Search for the cell housing the specified text and yield its (X, Y) center coordinate. 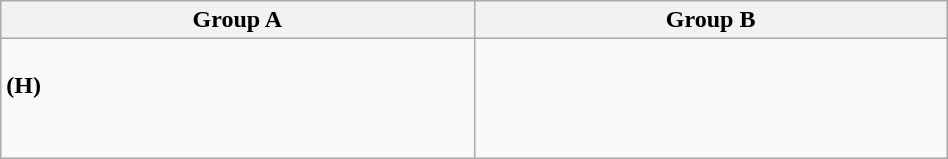
Group A (238, 20)
Group B (710, 20)
(H) (238, 98)
